Scan for the cell matching the given text and deliver its [x, y] coordinate at center. 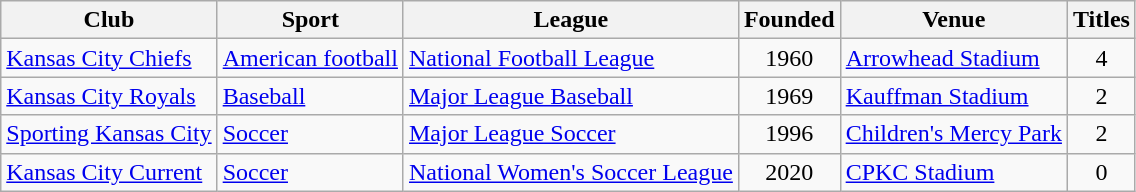
Kansas City Chiefs [109, 58]
Children's Mercy Park [954, 134]
CPKC Stadium [954, 172]
1969 [789, 96]
National Football League [570, 58]
1996 [789, 134]
Arrowhead Stadium [954, 58]
American football [310, 58]
Founded [789, 20]
Sport [310, 20]
Kansas City Current [109, 172]
Baseball [310, 96]
1960 [789, 58]
0 [1101, 172]
League [570, 20]
4 [1101, 58]
Titles [1101, 20]
Sporting Kansas City [109, 134]
2020 [789, 172]
Major League Baseball [570, 96]
Club [109, 20]
Kansas City Royals [109, 96]
Venue [954, 20]
Major League Soccer [570, 134]
National Women's Soccer League [570, 172]
Kauffman Stadium [954, 96]
